Extract the (x, y) coordinate from the center of the cell holding the provided text.  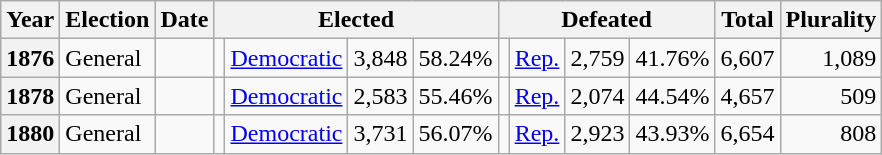
2,583 (380, 96)
Year (30, 20)
4,657 (748, 96)
58.24% (456, 58)
41.76% (672, 58)
Total (748, 20)
Date (184, 20)
56.07% (456, 134)
Plurality (831, 20)
43.93% (672, 134)
1880 (30, 134)
1878 (30, 96)
Elected (356, 20)
44.54% (672, 96)
2,923 (598, 134)
509 (831, 96)
Election (108, 20)
6,607 (748, 58)
Defeated (606, 20)
55.46% (456, 96)
2,074 (598, 96)
1,089 (831, 58)
6,654 (748, 134)
2,759 (598, 58)
3,731 (380, 134)
3,848 (380, 58)
808 (831, 134)
1876 (30, 58)
